Locate the cell with the specified text and output its (x, y) center coordinate. 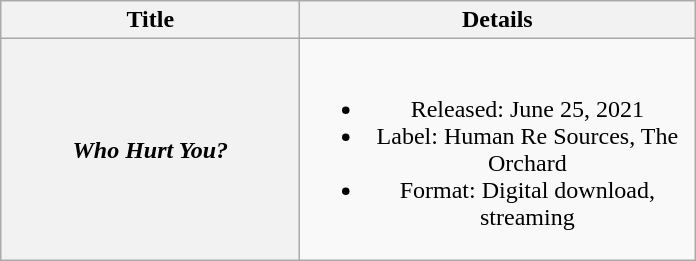
Title (150, 20)
Details (498, 20)
Released: June 25, 2021Label: Human Re Sources, The OrchardFormat: Digital download, streaming (498, 150)
Who Hurt You? (150, 150)
